Extract the [X, Y] coordinate from the center of the cell holding the provided text.  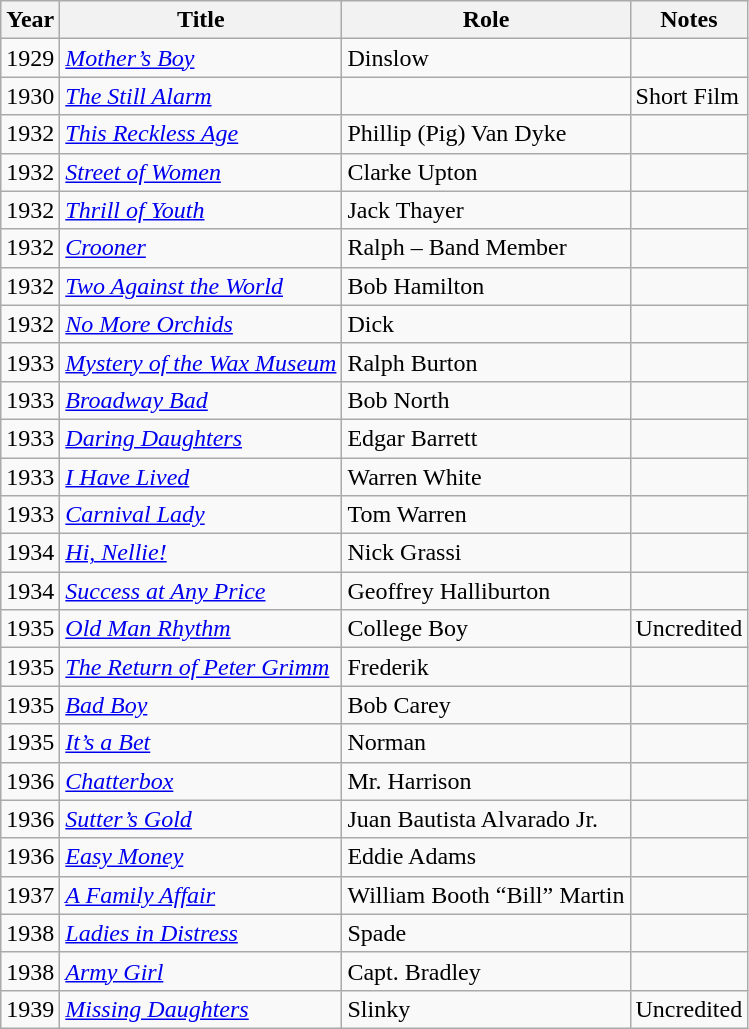
Notes [689, 20]
Title [201, 20]
1929 [30, 58]
College Boy [486, 629]
Sutter’s Gold [201, 819]
Warren White [486, 477]
This Reckless Age [201, 134]
Missing Daughters [201, 1009]
Slinky [486, 1009]
Year [30, 20]
Ralph – Band Member [486, 248]
1937 [30, 895]
Dinslow [486, 58]
Spade [486, 933]
Two Against the World [201, 286]
Bob Carey [486, 705]
Frederik [486, 667]
Jack Thayer [486, 210]
Success at Any Price [201, 591]
Role [486, 20]
Dick [486, 324]
Mystery of the Wax Museum [201, 362]
Street of Women [201, 172]
Chatterbox [201, 781]
Nick Grassi [486, 553]
Tom Warren [486, 515]
Ralph Burton [486, 362]
Old Man Rhythm [201, 629]
1939 [30, 1009]
Mr. Harrison [486, 781]
The Return of Peter Grimm [201, 667]
Easy Money [201, 857]
Clarke Upton [486, 172]
Bob North [486, 400]
Norman [486, 743]
Daring Daughters [201, 438]
Broadway Bad [201, 400]
No More Orchids [201, 324]
Army Girl [201, 971]
The Still Alarm [201, 96]
Phillip (Pig) Van Dyke [486, 134]
Crooner [201, 248]
Mother’s Boy [201, 58]
Juan Bautista Alvarado Jr. [486, 819]
Short Film [689, 96]
William Booth “Bill” Martin [486, 895]
It’s a Bet [201, 743]
1930 [30, 96]
Capt. Bradley [486, 971]
Ladies in Distress [201, 933]
Bob Hamilton [486, 286]
Bad Boy [201, 705]
Edgar Barrett [486, 438]
Eddie Adams [486, 857]
Thrill of Youth [201, 210]
Hi, Nellie! [201, 553]
A Family Affair [201, 895]
I Have Lived [201, 477]
Carnival Lady [201, 515]
Geoffrey Halliburton [486, 591]
